For the text-containing cell, return its midpoint in (X, Y) coordinate format. 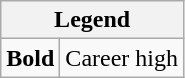
Bold (30, 58)
Career high (122, 58)
Legend (92, 20)
